Find where the given text appears and provide that cell's center as (X, Y) coordinate. 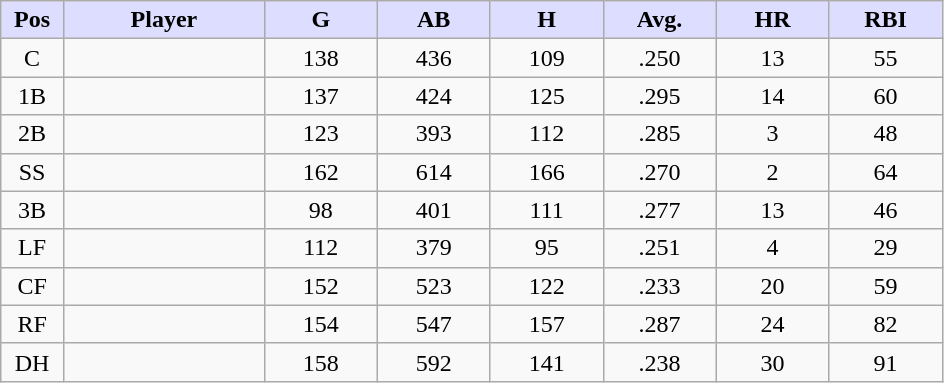
393 (434, 134)
111 (546, 210)
59 (886, 286)
64 (886, 172)
2 (772, 172)
14 (772, 96)
.270 (660, 172)
.295 (660, 96)
RBI (886, 20)
AB (434, 20)
2B (32, 134)
1B (32, 96)
.250 (660, 58)
C (32, 58)
Avg. (660, 20)
401 (434, 210)
82 (886, 324)
3B (32, 210)
154 (320, 324)
157 (546, 324)
SS (32, 172)
.285 (660, 134)
547 (434, 324)
98 (320, 210)
.233 (660, 286)
DH (32, 362)
CF (32, 286)
HR (772, 20)
55 (886, 58)
122 (546, 286)
.287 (660, 324)
95 (546, 248)
Pos (32, 20)
20 (772, 286)
614 (434, 172)
G (320, 20)
H (546, 20)
436 (434, 58)
RF (32, 324)
523 (434, 286)
24 (772, 324)
.251 (660, 248)
125 (546, 96)
379 (434, 248)
46 (886, 210)
.277 (660, 210)
166 (546, 172)
30 (772, 362)
91 (886, 362)
158 (320, 362)
LF (32, 248)
29 (886, 248)
152 (320, 286)
Player (164, 20)
109 (546, 58)
424 (434, 96)
137 (320, 96)
123 (320, 134)
60 (886, 96)
48 (886, 134)
141 (546, 362)
138 (320, 58)
4 (772, 248)
592 (434, 362)
.238 (660, 362)
3 (772, 134)
162 (320, 172)
